Identify which cell holds the provided text, then report its [X, Y] central coordinate. 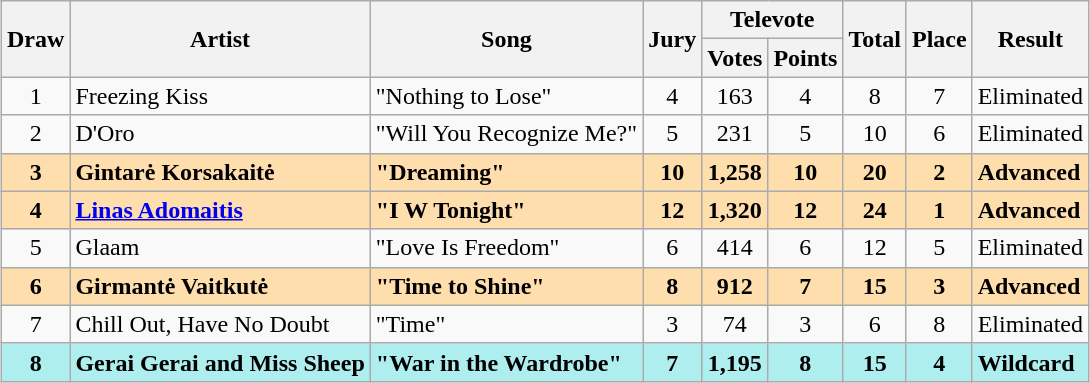
74 [735, 324]
Result [1030, 39]
24 [875, 210]
1,258 [735, 172]
Votes [735, 58]
Artist [220, 39]
Wildcard [1030, 362]
"Time to Shine" [506, 286]
414 [735, 248]
20 [875, 172]
D'Oro [220, 134]
Song [506, 39]
Chill Out, Have No Doubt [220, 324]
Freezing Kiss [220, 96]
"Time" [506, 324]
"I W Tonight" [506, 210]
Girmantė Vaitkutė [220, 286]
"Will You Recognize Me?" [506, 134]
Draw [35, 39]
912 [735, 286]
Linas Adomaitis [220, 210]
163 [735, 96]
Glaam [220, 248]
1,320 [735, 210]
Jury [672, 39]
Points [806, 58]
"Love Is Freedom" [506, 248]
Total [875, 39]
"War in the Wardrobe" [506, 362]
Gerai Gerai and Miss Sheep [220, 362]
1,195 [735, 362]
"Nothing to Lose" [506, 96]
Televote [772, 20]
231 [735, 134]
Place [939, 39]
Gintarė Korsakaitė [220, 172]
"Dreaming" [506, 172]
